Output the [x, y] coordinate of the center of the cell containing the given text.  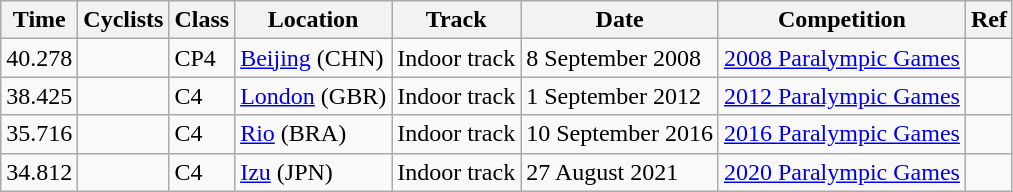
8 September 2008 [620, 58]
Competition [842, 20]
Beijing (CHN) [314, 58]
2012 Paralympic Games [842, 96]
27 August 2021 [620, 172]
10 September 2016 [620, 134]
2020 Paralympic Games [842, 172]
Rio (BRA) [314, 134]
2016 Paralympic Games [842, 134]
Izu (JPN) [314, 172]
1 September 2012 [620, 96]
40.278 [40, 58]
Cyclists [124, 20]
2008 Paralympic Games [842, 58]
London (GBR) [314, 96]
Location [314, 20]
34.812 [40, 172]
Track [456, 20]
CP4 [202, 58]
38.425 [40, 96]
Ref [988, 20]
Time [40, 20]
Class [202, 20]
35.716 [40, 134]
Date [620, 20]
